Determine the (x, y) coordinate at the center of the cell enclosing the given text.  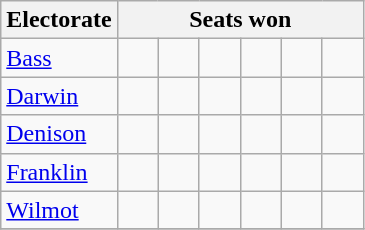
Wilmot (59, 210)
Franklin (59, 172)
Bass (59, 58)
Denison (59, 134)
Seats won (240, 20)
Electorate (59, 20)
Darwin (59, 96)
